Return (X, Y) of the center of cell containing provided text 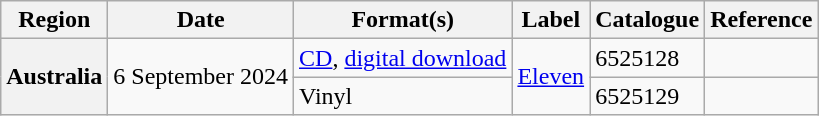
Vinyl (403, 96)
CD, digital download (403, 58)
Date (201, 20)
Australia (54, 77)
Region (54, 20)
Eleven (551, 77)
6525128 (648, 58)
Catalogue (648, 20)
6525129 (648, 96)
Label (551, 20)
Reference (762, 20)
Format(s) (403, 20)
6 September 2024 (201, 77)
